Determine the (X, Y) coordinate at the center of the cell enclosing the given text.  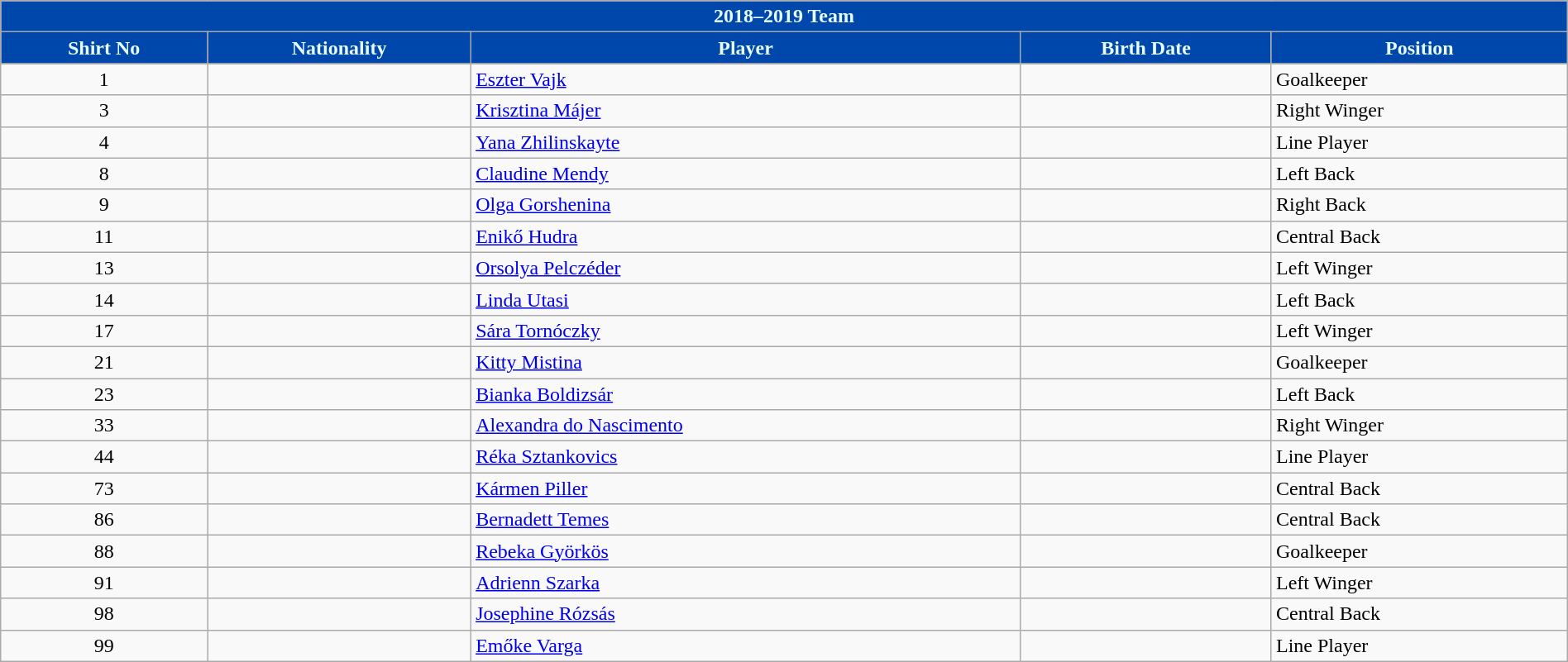
73 (104, 488)
86 (104, 520)
98 (104, 614)
8 (104, 174)
13 (104, 268)
17 (104, 331)
91 (104, 583)
Alexandra do Nascimento (746, 426)
Orsolya Pelczéder (746, 268)
23 (104, 394)
3 (104, 111)
11 (104, 236)
Kitty Mistina (746, 362)
Rebeka Györkös (746, 551)
Enikő Hudra (746, 236)
Shirt No (104, 48)
Josephine Rózsás (746, 614)
2018–2019 Team (784, 17)
21 (104, 362)
Yana Zhilinskayte (746, 142)
Eszter Vajk (746, 79)
99 (104, 645)
Sára Tornóczky (746, 331)
Claudine Mendy (746, 174)
1 (104, 79)
Réka Sztankovics (746, 457)
9 (104, 205)
Nationality (339, 48)
Emőke Varga (746, 645)
Bianka Boldizsár (746, 394)
Kármen Piller (746, 488)
Adrienn Szarka (746, 583)
4 (104, 142)
Position (1419, 48)
Linda Utasi (746, 299)
Krisztina Májer (746, 111)
88 (104, 551)
Olga Gorshenina (746, 205)
14 (104, 299)
Bernadett Temes (746, 520)
Birth Date (1146, 48)
33 (104, 426)
Player (746, 48)
Right Back (1419, 205)
44 (104, 457)
